Determine the [X, Y] coordinate at the center of the cell enclosing the given text.  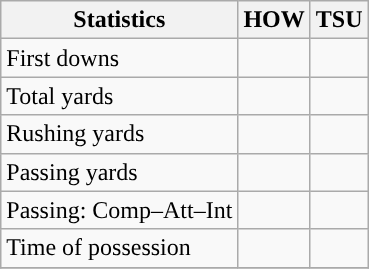
TSU [339, 20]
First downs [120, 58]
Time of possession [120, 248]
Total yards [120, 96]
Rushing yards [120, 134]
Passing: Comp–Att–Int [120, 210]
Statistics [120, 20]
HOW [274, 20]
Passing yards [120, 172]
